From the cell containing the given text, extract its center point as (x, y) coordinate. 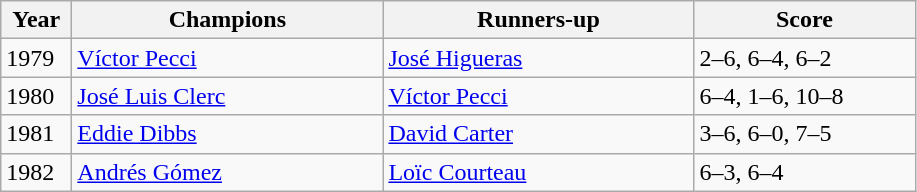
José Higueras (538, 58)
Eddie Dibbs (228, 134)
3–6, 6–0, 7–5 (804, 134)
6–4, 1–6, 10–8 (804, 96)
José Luis Clerc (228, 96)
Runners-up (538, 20)
Champions (228, 20)
Andrés Gómez (228, 172)
Score (804, 20)
1980 (36, 96)
Loïc Courteau (538, 172)
Year (36, 20)
1981 (36, 134)
1982 (36, 172)
6–3, 6–4 (804, 172)
2–6, 6–4, 6–2 (804, 58)
1979 (36, 58)
David Carter (538, 134)
